Identify which cell holds the provided text, then report its [x, y] central coordinate. 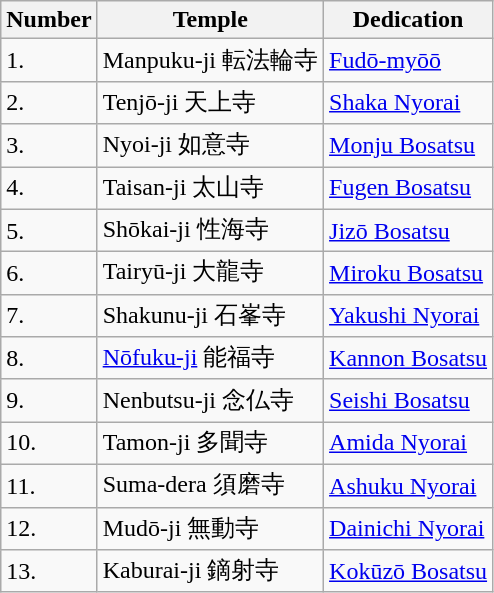
Manpuku-ji 転法輪寺 [210, 60]
Dedication [408, 20]
Amida Nyorai [408, 444]
Fugen Bosatsu [408, 188]
Tairyū-ji 大龍寺 [210, 274]
1. [49, 60]
Nōfuku-ji 能福寺 [210, 358]
8. [49, 358]
Number [49, 20]
Kannon Bosatsu [408, 358]
Dainichi Nyorai [408, 528]
Seishi Bosatsu [408, 400]
Jizō Bosatsu [408, 230]
Yakushi Nyorai [408, 316]
Miroku Bosatsu [408, 274]
Shōkai-ji 性海寺 [210, 230]
Temple [210, 20]
6. [49, 274]
Nyoi-ji 如意寺 [210, 146]
4. [49, 188]
Kokūzō Bosatsu [408, 572]
Shakunu-ji 石峯寺 [210, 316]
Shaka Nyorai [408, 102]
9. [49, 400]
12. [49, 528]
11. [49, 486]
10. [49, 444]
Suma-dera 須磨寺 [210, 486]
Taisan-ji 太山寺 [210, 188]
Tamon-ji 多聞寺 [210, 444]
5. [49, 230]
3. [49, 146]
7. [49, 316]
Ashuku Nyorai [408, 486]
Nenbutsu-ji 念仏寺 [210, 400]
Fudō-myōō [408, 60]
Monju Bosatsu [408, 146]
Mudō-ji 無動寺 [210, 528]
13. [49, 572]
Tenjō-ji 天上寺 [210, 102]
2. [49, 102]
Kaburai-ji 鏑射寺 [210, 572]
